Detect which cell encompasses the target text, then output its [x, y] center coordinate. 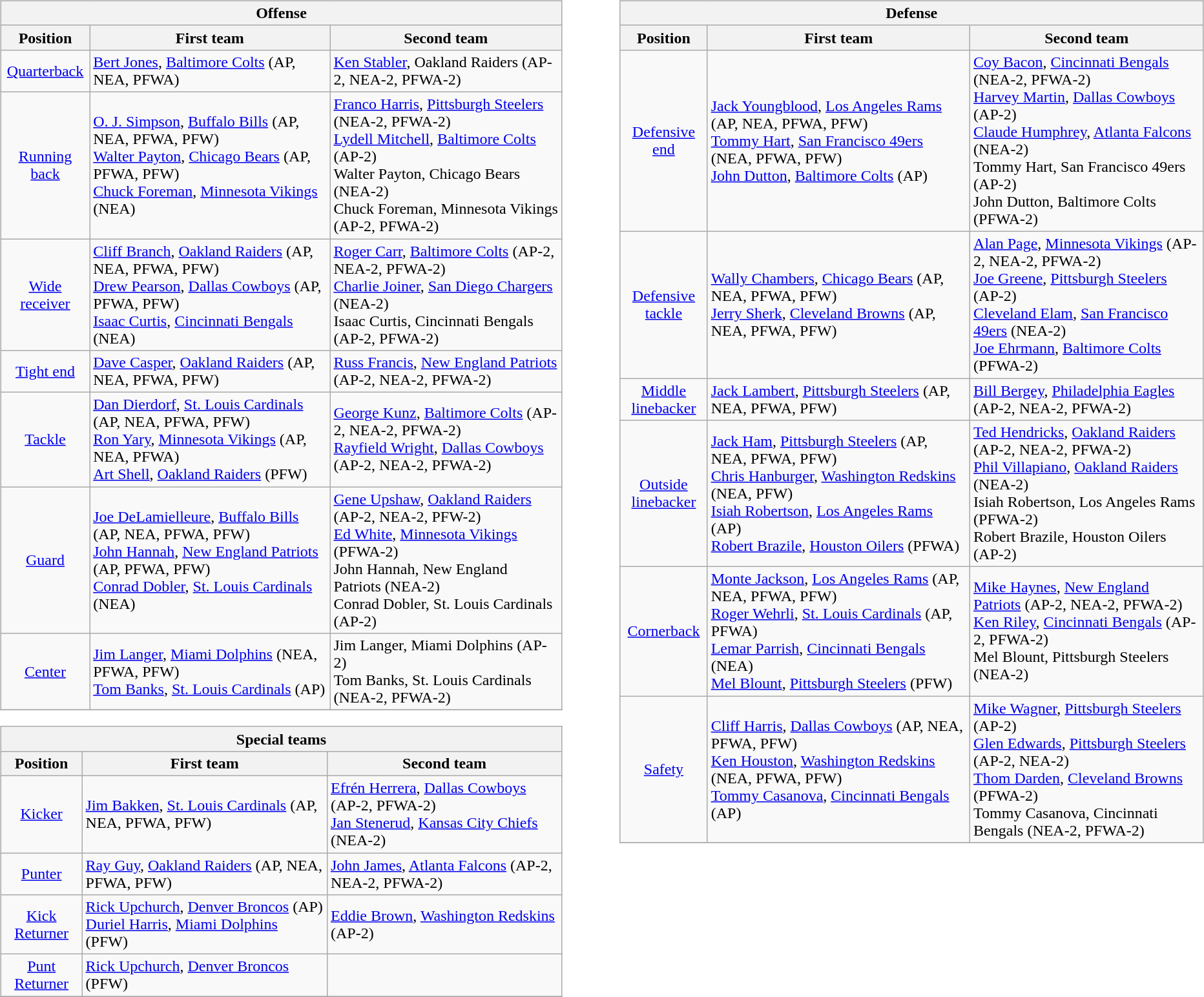
George Kunz, Baltimore Colts (AP-2, NEA-2, PFWA-2)Rayfield Wright, Dallas Cowboys (AP-2, NEA-2, PFWA-2) [446, 440]
Kick Returner [41, 925]
Kicker [41, 814]
John James, Atlanta Falcons (AP-2, NEA-2, PFWA-2) [444, 873]
Wide receiver [45, 294]
Jim Langer, Miami Dolphins (AP-2) Tom Banks, St. Louis Cardinals (NEA-2, PFWA-2) [446, 672]
Ray Guy, Oakland Raiders (AP, NEA, PFWA, PFW) [204, 873]
Bert Jones, Baltimore Colts (AP, NEA, PFWA) [210, 71]
Running back [45, 165]
Russ Francis, New England Patriots (AP-2, NEA-2, PFWA-2) [446, 372]
Cornerback [664, 632]
Cliff Branch, Oakland Raiders (AP, NEA, PFWA, PFW) Drew Pearson, Dallas Cowboys (AP, PFWA, PFW) Isaac Curtis, Cincinnati Bengals (NEA) [210, 294]
Eddie Brown, Washington Redskins (AP-2) [444, 925]
Safety [664, 770]
Mike Haynes, New England Patriots (AP-2, NEA-2, PFWA-2) Ken Riley, Cincinnati Bengals (AP-2, PFWA-2) Mel Blount, Pittsburgh Steelers (NEA-2) [1086, 632]
Center [45, 672]
Tackle [45, 440]
Special teams [281, 739]
Defensive tackle [664, 305]
Rick Upchurch, Denver Broncos (AP) Duriel Harris, Miami Dolphins (PFW) [204, 925]
Efrén Herrera, Dallas Cowboys (AP-2, PFWA-2)Jan Stenerud, Kansas City Chiefs (NEA-2) [444, 814]
Jack Youngblood, Los Angeles Rams (AP, NEA, PFWA, PFW) Tommy Hart, San Francisco 49ers (NEA, PFWA, PFW) John Dutton, Baltimore Colts (AP) [838, 141]
Guard [45, 560]
Punter [41, 873]
Quarterback [45, 71]
Defense [912, 13]
Outside linebacker [664, 493]
Joe DeLamielleure, Buffalo Bills (AP, NEA, PFWA, PFW) John Hannah, New England Patriots (AP, PFWA, PFW)Conrad Dobler, St. Louis Cardinals (NEA) [210, 560]
Dan Dierdorf, St. Louis Cardinals (AP, NEA, PFWA, PFW) Ron Yary, Minnesota Vikings (AP, NEA, PFWA) Art Shell, Oakland Raiders (PFW) [210, 440]
Defensive end [664, 141]
Jack Lambert, Pittsburgh Steelers (AP, NEA, PFWA, PFW) [838, 399]
Jim Langer, Miami Dolphins (NEA, PFWA, PFW) Tom Banks, St. Louis Cardinals (AP) [210, 672]
O. J. Simpson, Buffalo Bills (AP, NEA, PFWA, PFW) Walter Payton, Chicago Bears (AP, PFWA, PFW) Chuck Foreman, Minnesota Vikings (NEA) [210, 165]
Jim Bakken, St. Louis Cardinals (AP, NEA, PFWA, PFW) [204, 814]
Roger Carr, Baltimore Colts (AP-2, NEA-2, PFWA-2) Charlie Joiner, San Diego Chargers (NEA-2) Isaac Curtis, Cincinnati Bengals (AP-2, PFWA-2) [446, 294]
Cliff Harris, Dallas Cowboys (AP, NEA, PFWA, PFW) Ken Houston, Washington Redskins (NEA, PFWA, PFW) Tommy Casanova, Cincinnati Bengals (AP) [838, 770]
Punt Returner [41, 975]
Tight end [45, 372]
Dave Casper, Oakland Raiders (AP, NEA, PFWA, PFW) [210, 372]
Rick Upchurch, Denver Broncos (PFW) [204, 975]
Middle linebacker [664, 399]
Bill Bergey, Philadelphia Eagles (AP-2, NEA-2, PFWA-2) [1086, 399]
Wally Chambers, Chicago Bears (AP, NEA, PFWA, PFW) Jerry Sherk, Cleveland Browns (AP, NEA, PFWA, PFW) [838, 305]
Ken Stabler, Oakland Raiders (AP-2, NEA-2, PFWA-2) [446, 71]
Offense [281, 13]
